Extract the [X, Y] coordinate from the center of the cell holding the provided text.  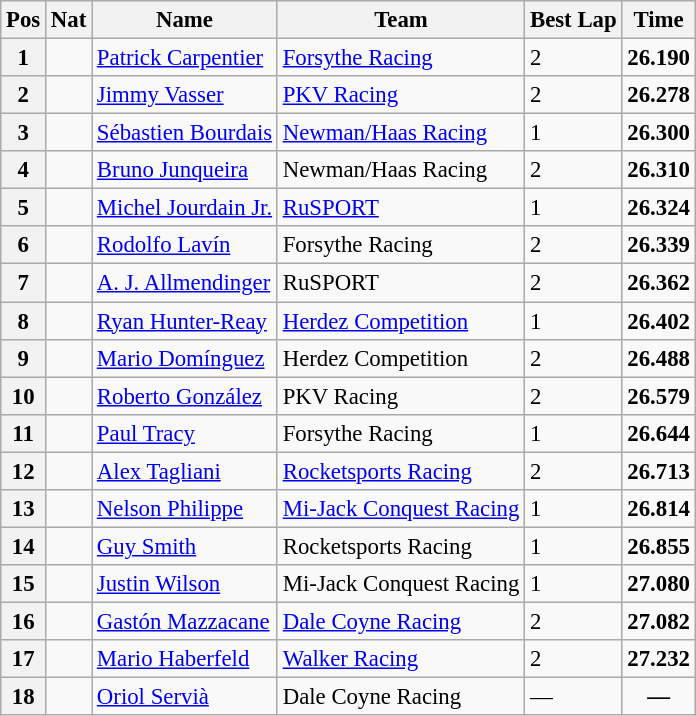
Alex Tagliani [185, 471]
26.339 [658, 245]
27.082 [658, 621]
Gastón Mazzacane [185, 621]
Best Lap [574, 20]
Mario Haberfeld [185, 659]
26.190 [658, 58]
8 [24, 321]
13 [24, 509]
Ryan Hunter-Reay [185, 321]
26.278 [658, 95]
Guy Smith [185, 546]
Pos [24, 20]
14 [24, 546]
26.579 [658, 396]
Team [400, 20]
27.232 [658, 659]
Mario Domínguez [185, 358]
26.362 [658, 283]
26.324 [658, 208]
26.310 [658, 170]
12 [24, 471]
7 [24, 283]
26.713 [658, 471]
3 [24, 133]
26.402 [658, 321]
Rodolfo Lavín [185, 245]
18 [24, 697]
11 [24, 433]
Roberto González [185, 396]
Nelson Philippe [185, 509]
27.080 [658, 584]
17 [24, 659]
Sébastien Bourdais [185, 133]
15 [24, 584]
A. J. Allmendinger [185, 283]
Oriol Servià [185, 697]
Nat [69, 20]
26.855 [658, 546]
Jimmy Vasser [185, 95]
Name [185, 20]
5 [24, 208]
6 [24, 245]
4 [24, 170]
26.300 [658, 133]
Bruno Junqueira [185, 170]
Paul Tracy [185, 433]
26.814 [658, 509]
Time [658, 20]
Justin Wilson [185, 584]
Michel Jourdain Jr. [185, 208]
Patrick Carpentier [185, 58]
9 [24, 358]
26.488 [658, 358]
16 [24, 621]
Walker Racing [400, 659]
26.644 [658, 433]
10 [24, 396]
